Locate the cell with the specified text and output its (X, Y) center coordinate. 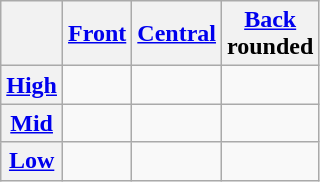
High (32, 85)
Mid (32, 123)
Front (98, 34)
Central (177, 34)
Low (32, 161)
Backrounded (270, 34)
